Determine the [X, Y] coordinate at the center of the cell enclosing the given text.  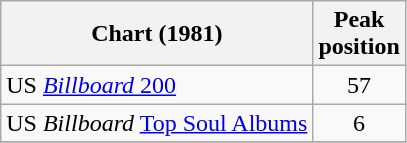
Chart (1981) [157, 34]
57 [359, 85]
Peakposition [359, 34]
US Billboard Top Soul Albums [157, 123]
US Billboard 200 [157, 85]
6 [359, 123]
